Return [X, Y] of the center of cell containing provided text 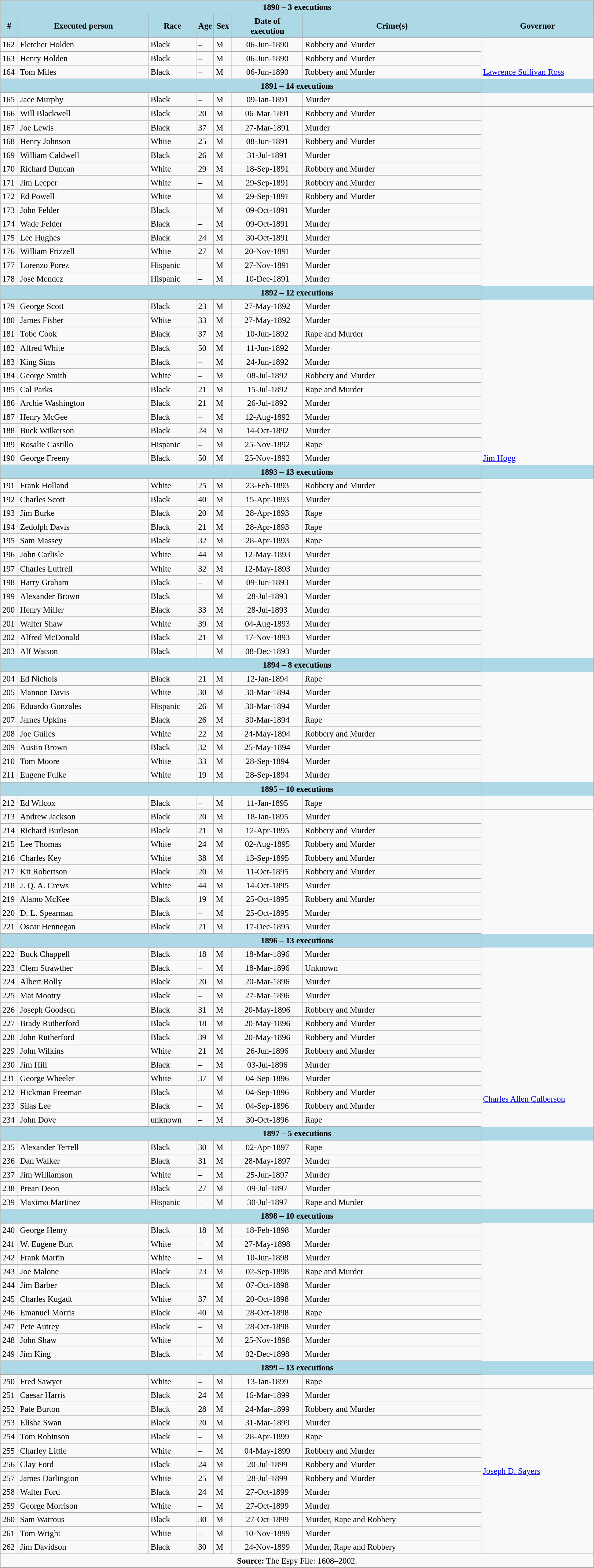
31-Mar-1899 [267, 1423]
14-Oct-1892 [267, 431]
07-Oct-1898 [267, 1285]
218 [10, 885]
Zedolph Davis [83, 527]
Charles Allen Culberson [538, 1099]
Ed Powell [83, 197]
10-Jun-1898 [267, 1257]
02-Aug-1895 [267, 844]
194 [10, 527]
King Sims [83, 362]
229 [10, 1051]
Frank Martin [83, 1257]
231 [10, 1079]
Henry Holden [83, 59]
211 [10, 775]
11-Oct-1895 [267, 872]
223 [10, 968]
164 [10, 72]
249 [10, 1354]
257 [10, 1478]
29 [205, 169]
08-Dec-1893 [267, 651]
16-Mar-1899 [267, 1395]
Joe Guiles [83, 734]
John Carlisle [83, 555]
Charley Little [83, 1451]
167 [10, 128]
238 [10, 1189]
Alexander Terrell [83, 1147]
24-Mar-1899 [267, 1409]
38 [205, 858]
254 [10, 1437]
Lee Hughes [83, 238]
Jim Leeper [83, 183]
252 [10, 1409]
27-Mar-1896 [267, 996]
14-Oct-1895 [267, 885]
06-Mar-1891 [267, 114]
Jim Barber [83, 1285]
244 [10, 1285]
George Scott [83, 306]
Clay Ford [83, 1464]
Jim King [83, 1354]
Clem Strawther [83, 968]
228 [10, 1037]
20-Mar-1896 [267, 982]
Tobe Cook [83, 334]
179 [10, 306]
Pete Autrey [83, 1326]
11-Jan-1895 [267, 803]
28-Jul-1899 [267, 1478]
30-Oct-1896 [267, 1120]
Ed Nichols [83, 679]
Buck Chappell [83, 954]
232 [10, 1092]
Jim Williamson [83, 1175]
205 [10, 693]
163 [10, 59]
Executed person [83, 26]
Alfred McDonald [83, 638]
Jace Murphy [83, 100]
187 [10, 417]
27-May-1898 [267, 1244]
26-Jul-1892 [267, 403]
241 [10, 1244]
20-Jul-1899 [267, 1464]
235 [10, 1147]
189 [10, 444]
213 [10, 816]
190 [10, 458]
165 [10, 100]
20-Oct-1898 [267, 1299]
186 [10, 403]
# [10, 26]
George Morrison [83, 1506]
27-Nov-1891 [267, 265]
Cal Parks [83, 389]
George Wheeler [83, 1079]
Archie Washington [83, 403]
Walter Shaw [83, 624]
James Fisher [83, 320]
233 [10, 1106]
Charles Kugadt [83, 1299]
George Smith [83, 375]
18-Sep-1891 [267, 169]
166 [10, 114]
220 [10, 913]
William Caldwell [83, 155]
Joe Malone [83, 1271]
08-Jul-1892 [267, 375]
Henry Johnson [83, 141]
212 [10, 803]
197 [10, 569]
15-Apr-1893 [267, 500]
Unknown [392, 968]
08-Jun-1891 [267, 141]
202 [10, 638]
1892 – 12 executions [297, 293]
Henry Miller [83, 610]
17-Nov-1893 [267, 638]
1895 – 10 executions [297, 789]
03-Jul-1896 [267, 1065]
192 [10, 500]
Tom Wright [83, 1533]
Joe Lewis [83, 128]
25-May-1894 [267, 748]
Jim Hill [83, 1065]
Will Blackwell [83, 114]
Tom Moore [83, 761]
185 [10, 389]
199 [10, 596]
Tom Miles [83, 72]
240 [10, 1230]
1898 – 10 executions [297, 1216]
236 [10, 1161]
02-Apr-1897 [267, 1147]
217 [10, 872]
Elisha Swan [83, 1423]
200 [10, 610]
Lorenzo Porez [83, 265]
Brady Rutherford [83, 1023]
1890 – 3 executions [297, 7]
12-Jan-1894 [267, 679]
10-Dec-1891 [267, 279]
28 [205, 1409]
Fred Sawyer [83, 1382]
Age [205, 26]
174 [10, 224]
222 [10, 954]
Austin Brown [83, 748]
15-Jul-1892 [267, 389]
09-Jun-1893 [267, 582]
Sam Watrous [83, 1520]
Buck Wilkerson [83, 431]
182 [10, 348]
Mat Mootry [83, 996]
24-May-1894 [267, 734]
242 [10, 1257]
256 [10, 1464]
247 [10, 1326]
Henry McGee [83, 417]
243 [10, 1271]
Sam Massey [83, 541]
George Freeny [83, 458]
George Henry [83, 1230]
09-Jul-1897 [267, 1189]
Jim Burke [83, 513]
261 [10, 1533]
Ed Wilcox [83, 803]
210 [10, 761]
169 [10, 155]
Wade Felder [83, 224]
162 [10, 45]
170 [10, 169]
255 [10, 1451]
Frank Holland [83, 486]
Caesar Harris [83, 1395]
Mannon Davis [83, 693]
207 [10, 720]
24-Nov-1899 [267, 1547]
Dan Walker [83, 1161]
178 [10, 279]
175 [10, 238]
John Dove [83, 1120]
221 [10, 927]
Hickman Freeman [83, 1092]
Lawrence Sullivan Ross [538, 72]
31-Jul-1891 [267, 155]
225 [10, 996]
09-Jan-1891 [267, 100]
Pate Burton [83, 1409]
245 [10, 1299]
173 [10, 210]
224 [10, 982]
13-Jan-1899 [267, 1382]
Alexander Brown [83, 596]
17-Dec-1895 [267, 927]
12-Aug-1892 [267, 417]
Fletcher Holden [83, 45]
James Upkins [83, 720]
Richard Burleson [83, 830]
Jim Hogg [538, 458]
215 [10, 844]
260 [10, 1520]
Joseph D. Sayers [538, 1471]
214 [10, 830]
204 [10, 679]
Harry Graham [83, 582]
1894 – 8 executions [297, 665]
Race [172, 26]
Tom Robinson [83, 1437]
246 [10, 1313]
20-Nov-1891 [267, 251]
James Darlington [83, 1478]
172 [10, 197]
John Wilkins [83, 1051]
25-Nov-1898 [267, 1340]
180 [10, 320]
Alfred White [83, 348]
27-Mar-1891 [267, 128]
12-Apr-1895 [267, 830]
183 [10, 362]
196 [10, 555]
04-Aug-1893 [267, 624]
Kit Robertson [83, 872]
171 [10, 183]
02-Sep-1898 [267, 1271]
22 [205, 734]
259 [10, 1506]
Eugene Fulke [83, 775]
25-Jun-1897 [267, 1175]
Andrew Jackson [83, 816]
206 [10, 706]
28-May-1897 [267, 1161]
201 [10, 624]
251 [10, 1395]
28-Apr-1899 [267, 1437]
Emanuel Morris [83, 1313]
10-Nov-1899 [267, 1533]
181 [10, 334]
W. Eugene Burt [83, 1244]
262 [10, 1547]
Jim Davidson [83, 1547]
23-Feb-1893 [267, 486]
11-Jun-1892 [267, 348]
Eduardo Gonzales [83, 706]
237 [10, 1175]
209 [10, 748]
203 [10, 651]
216 [10, 858]
John Felder [83, 210]
1896 – 13 executions [297, 941]
191 [10, 486]
1891 – 14 executions [297, 86]
Prean Deon [83, 1189]
Date of execution [267, 26]
24-Jun-1892 [267, 362]
Charles Key [83, 858]
Silas Lee [83, 1106]
188 [10, 431]
Lee Thomas [83, 844]
Oscar Hennegan [83, 927]
13-Sep-1895 [267, 858]
239 [10, 1202]
04-May-1899 [267, 1451]
Alamo McKee [83, 899]
193 [10, 513]
1897 – 5 executions [297, 1134]
Jose Mendez [83, 279]
226 [10, 1010]
Richard Duncan [83, 169]
208 [10, 734]
26-Jun-1896 [267, 1051]
176 [10, 251]
30-Jul-1897 [267, 1202]
18-Feb-1898 [267, 1230]
William Frizzell [83, 251]
Governor [538, 26]
198 [10, 582]
Alf Watson [83, 651]
219 [10, 899]
D. L. Spearman [83, 913]
Source: The Espy File: 1608–2002. [297, 1561]
10-Jun-1892 [267, 334]
Joseph Goodson [83, 1010]
250 [10, 1382]
258 [10, 1492]
Rosalie Castillo [83, 444]
30-Oct-1891 [267, 238]
1899 – 13 executions [297, 1368]
168 [10, 141]
John Shaw [83, 1340]
Maximo Martinez [83, 1202]
248 [10, 1340]
Charles Luttrell [83, 569]
Albert Rolly [83, 982]
177 [10, 265]
234 [10, 1120]
253 [10, 1423]
195 [10, 541]
Charles Scott [83, 500]
18-Jan-1895 [267, 816]
Walter Ford [83, 1492]
227 [10, 1023]
1893 – 13 executions [297, 472]
J. Q. A. Crews [83, 885]
Sex [223, 26]
John Rutherford [83, 1037]
184 [10, 375]
unknown [172, 1120]
02-Dec-1898 [267, 1354]
Crime(s) [392, 26]
230 [10, 1065]
